Return the (X, Y) coordinate for the center point of the cell that contains the specified text.  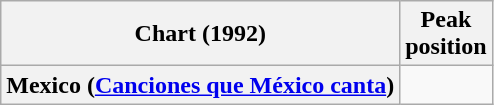
Chart (1992) (200, 34)
Mexico (Canciones que México canta) (200, 85)
Peakposition (446, 34)
